Search for the cell housing the specified text and yield its (x, y) center coordinate. 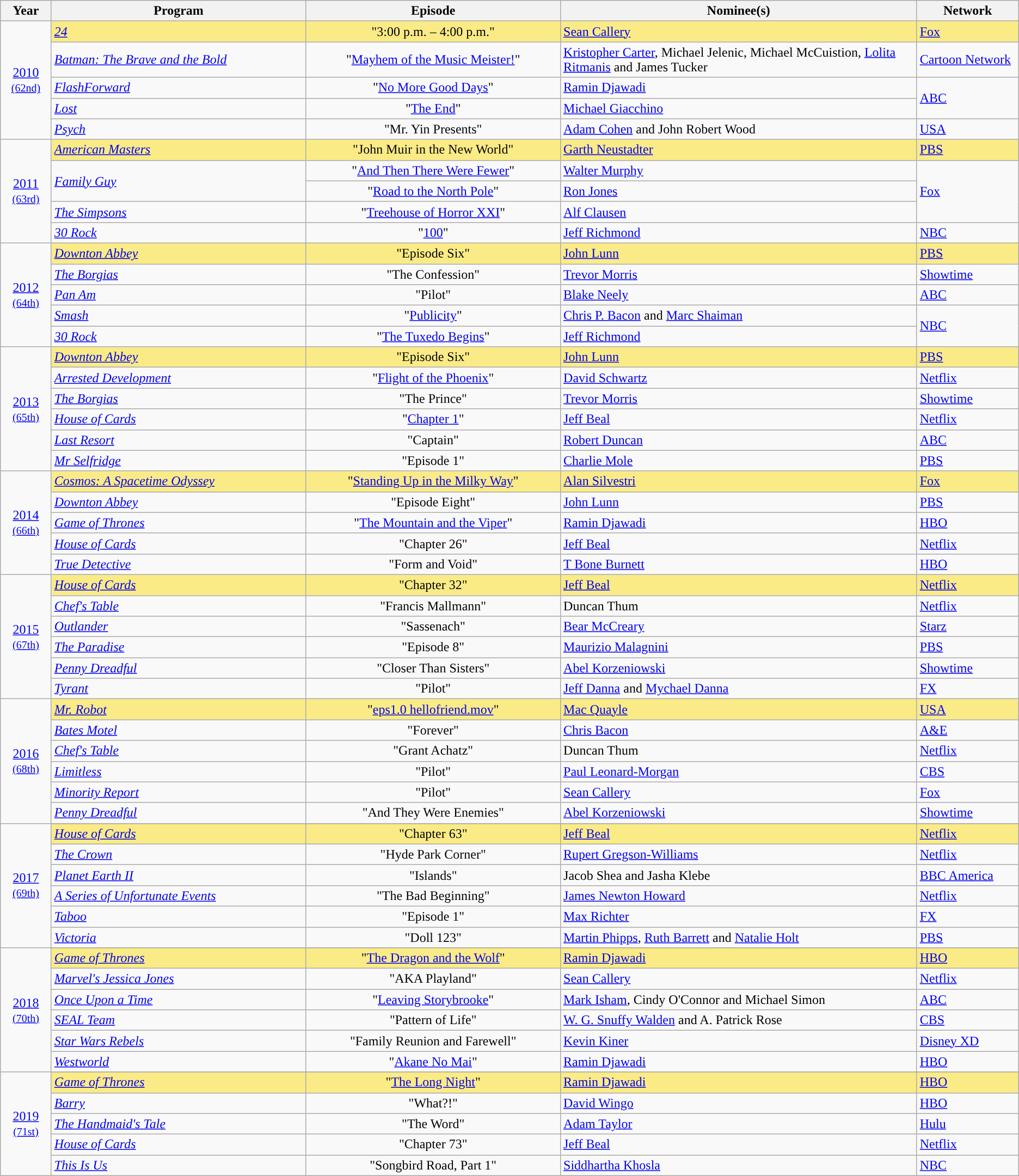
Siddhartha Khosla (739, 1165)
Rupert Gregson-Williams (739, 854)
"Leaving Storybrooke" (433, 1000)
Psych (179, 129)
"Francis Mallmann" (433, 606)
Mac Quayle (739, 709)
2015(67th) (26, 636)
Outlander (179, 627)
Nominee(s) (739, 11)
Arrested Development (179, 378)
True Detective (179, 564)
"The Confession" (433, 274)
Taboo (179, 916)
James Newton Howard (739, 896)
"The End" (433, 108)
Mr. Robot (179, 709)
Year (26, 11)
Starz (968, 627)
The Paradise (179, 647)
Robert Duncan (739, 440)
Bear McCreary (739, 627)
"Chapter 32" (433, 585)
Minority Report (179, 792)
"The Bad Beginning" (433, 896)
Michael Giacchino (739, 108)
"AKA Playland" (433, 979)
Kevin Kiner (739, 1041)
Disney XD (968, 1041)
"Treehouse of Horror XXI" (433, 212)
"Pattern of Life" (433, 1020)
"Chapter 1" (433, 419)
Barry (179, 1103)
Jeff Danna and Mychael Danna (739, 689)
"Episode Eight" (433, 502)
"Mayhem of the Music Meister!" (433, 60)
"Captain" (433, 440)
Mr Selfridge (179, 461)
Alf Clausen (739, 212)
"Islands" (433, 875)
David Schwartz (739, 378)
"3:00 p.m. – 4:00 p.m." (433, 32)
This Is Us (179, 1165)
Ron Jones (739, 191)
SEAL Team (179, 1020)
"Mr. Yin Presents" (433, 129)
Cosmos: A Spacetime Odyssey (179, 481)
"Form and Void" (433, 564)
David Wingo (739, 1103)
Episode (433, 11)
"Doll 123" (433, 937)
2018(70th) (26, 1010)
2016(68th) (26, 761)
"Songbird Road, Part 1" (433, 1165)
"And Then There Were Fewer" (433, 170)
Jacob Shea and Jasha Klebe (739, 875)
"Forever" (433, 730)
"eps1.0 hellofriend.mov" (433, 709)
"The Prince" (433, 399)
Tyrant (179, 689)
"Hyde Park Corner" (433, 854)
Chris P. Bacon and Marc Shaiman (739, 316)
"John Muir in the New World" (433, 150)
Chris Bacon (739, 730)
"100" (433, 232)
"The Long Night" (433, 1082)
Program (179, 11)
"Chapter 26" (433, 543)
"Akane No Mai" (433, 1062)
24 (179, 32)
Limitless (179, 771)
Once Upon a Time (179, 1000)
Batman: The Brave and the Bold (179, 60)
Walter Murphy (739, 170)
Pan Am (179, 295)
Last Resort (179, 440)
Martin Phipps, Ruth Barrett and Natalie Holt (739, 937)
2011(63rd) (26, 191)
"Closer Than Sisters" (433, 668)
2017(69th) (26, 885)
American Masters (179, 150)
"Road to the North Pole" (433, 191)
"The Dragon and the Wolf" (433, 958)
"Chapter 63" (433, 834)
2012(64th) (26, 295)
Hulu (968, 1124)
"No More Good Days" (433, 88)
Family Guy (179, 181)
Planet Earth II (179, 875)
Charlie Mole (739, 461)
"The Mountain and the Viper" (433, 523)
"The Tuxedo Begins" (433, 336)
Blake Neely (739, 295)
Max Richter (739, 916)
"What?!" (433, 1103)
Adam Taylor (739, 1124)
T Bone Burnett (739, 564)
"The Word" (433, 1124)
Mark Isham, Cindy O'Connor and Michael Simon (739, 1000)
The Handmaid's Tale (179, 1124)
Star Wars Rebels (179, 1041)
"Publicity" (433, 316)
Adam Cohen and John Robert Wood (739, 129)
Maurizio Malagnini (739, 647)
"Sassenach" (433, 627)
Marvel's Jessica Jones (179, 979)
Victoria (179, 937)
Bates Motel (179, 730)
"Grant Achatz" (433, 751)
Network (968, 11)
2010(62nd) (26, 81)
"Family Reunion and Farewell" (433, 1041)
Kristopher Carter, Michael Jelenic, Michael McCuistion, Lolita Ritmanis and James Tucker (739, 60)
The Crown (179, 854)
Paul Leonard-Morgan (739, 771)
W. G. Snuffy Walden and A. Patrick Rose (739, 1020)
2013(65th) (26, 409)
Garth Neustadter (739, 150)
"Episode 8" (433, 647)
"And They Were Enemies" (433, 813)
Smash (179, 316)
"Flight of the Phoenix" (433, 378)
Cartoon Network (968, 60)
BBC America (968, 875)
2014(66th) (26, 523)
A&E (968, 730)
2019(71st) (26, 1124)
Westworld (179, 1062)
Lost (179, 108)
The Simpsons (179, 212)
FlashForward (179, 88)
A Series of Unfortunate Events (179, 896)
"Standing Up in the Milky Way" (433, 481)
"Chapter 73" (433, 1144)
Alan Silvestri (739, 481)
